From the cell containing the given text, extract its center point as [X, Y] coordinate. 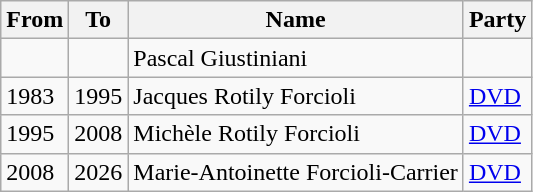
To [98, 20]
From [35, 20]
Name [296, 20]
Jacques Rotily Forcioli [296, 96]
Party [497, 20]
Michèle Rotily Forcioli [296, 134]
Marie-Antoinette Forcioli-Carrier [296, 172]
Pascal Giustiniani [296, 58]
1983 [35, 96]
2026 [98, 172]
